Search for the cell housing the specified text and yield its (X, Y) center coordinate. 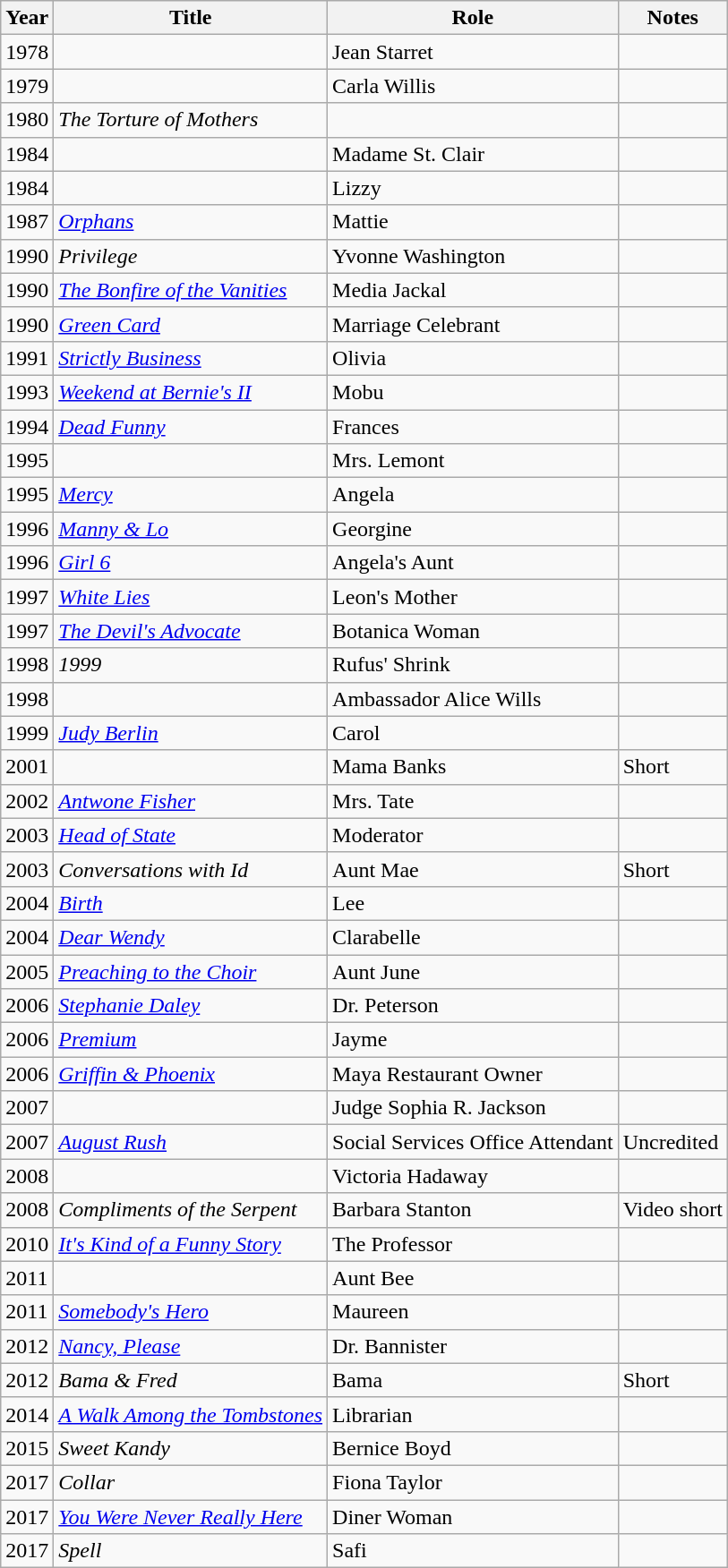
Manny & Lo (191, 529)
Frances (473, 427)
Leon's Mother (473, 597)
Somebody's Hero (191, 1312)
2005 (27, 971)
A Walk Among the Tombstones (191, 1414)
1991 (27, 358)
Safi (473, 1551)
Aunt June (473, 971)
Dr. Peterson (473, 1006)
1994 (27, 427)
Role (473, 18)
Nancy, Please (191, 1346)
Uncredited (672, 1142)
Conversations with Id (191, 869)
Premium (191, 1040)
The Devil's Advocate (191, 631)
It's Kind of a Funny Story (191, 1244)
Aunt Bee (473, 1278)
Angela (473, 495)
2002 (27, 801)
Fiona Taylor (473, 1482)
Head of State (191, 835)
Strictly Business (191, 358)
Bama (473, 1380)
Jean Starret (473, 52)
Stephanie Daley (191, 1006)
Maya Restaurant Owner (473, 1074)
Girl 6 (191, 563)
1978 (27, 52)
Olivia (473, 358)
Lee (473, 903)
Diner Woman (473, 1517)
Sweet Kandy (191, 1448)
Preaching to the Choir (191, 971)
Aunt Mae (473, 869)
Judge Sophia R. Jackson (473, 1108)
1980 (27, 120)
Orphans (191, 222)
The Professor (473, 1244)
Mama Banks (473, 767)
Video short (672, 1210)
Bama & Fred (191, 1380)
Librarian (473, 1414)
Madame St. Clair (473, 154)
Ambassador Alice Wills (473, 699)
Georgine (473, 529)
2014 (27, 1414)
1993 (27, 392)
Green Card (191, 324)
Victoria Hadaway (473, 1176)
Clarabelle (473, 937)
Barbara Stanton (473, 1210)
Antwone Fisher (191, 801)
Dr. Bannister (473, 1346)
Weekend at Bernie's II (191, 392)
Birth (191, 903)
Title (191, 18)
Moderator (473, 835)
Marriage Celebrant (473, 324)
Mrs. Tate (473, 801)
Dear Wendy (191, 937)
Carol (473, 733)
Social Services Office Attendant (473, 1142)
1987 (27, 222)
Mrs. Lemont (473, 461)
Judy Berlin (191, 733)
Maureen (473, 1312)
Yvonne Washington (473, 256)
White Lies (191, 597)
Mobu (473, 392)
Griffin & Phoenix (191, 1074)
Notes (672, 18)
Bernice Boyd (473, 1448)
Dead Funny (191, 427)
The Bonfire of the Vanities (191, 290)
Mattie (473, 222)
Compliments of the Serpent (191, 1210)
Year (27, 18)
2010 (27, 1244)
1979 (27, 86)
2001 (27, 767)
The Torture of Mothers (191, 120)
Carla Willis (473, 86)
Mercy (191, 495)
Privilege (191, 256)
Rufus' Shrink (473, 665)
Collar (191, 1482)
Spell (191, 1551)
August Rush (191, 1142)
Angela's Aunt (473, 563)
Media Jackal (473, 290)
You Were Never Really Here (191, 1517)
Botanica Woman (473, 631)
Lizzy (473, 188)
Jayme (473, 1040)
2015 (27, 1448)
